Detect which cell encompasses the target text, then output its (x, y) center coordinate. 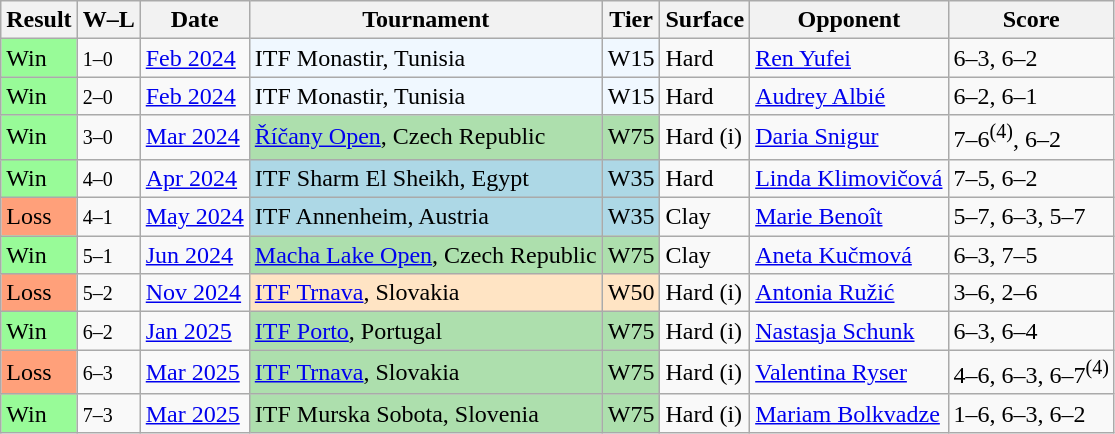
Mar 2024 (194, 138)
2–0 (108, 96)
Opponent (849, 20)
6–3, 6–2 (1031, 58)
Říčany Open, Czech Republic (426, 138)
7–5, 6–2 (1031, 178)
Antonia Ružić (849, 293)
7–6(4), 6–2 (1031, 138)
Ren Yufei (849, 58)
Nastasja Schunk (849, 331)
6–3, 6–4 (1031, 331)
Daria Snigur (849, 138)
7–3 (108, 413)
Score (1031, 20)
Result (39, 20)
ITF Porto, Portugal (426, 331)
Nov 2024 (194, 293)
5–2 (108, 293)
6–3 (108, 372)
May 2024 (194, 217)
Audrey Albié (849, 96)
Jun 2024 (194, 255)
3–6, 2–6 (1031, 293)
Tournament (426, 20)
1–6, 6–3, 6–2 (1031, 413)
Date (194, 20)
Macha Lake Open, Czech Republic (426, 255)
Marie Benoît (849, 217)
4–6, 6–3, 6–7(4) (1031, 372)
W–L (108, 20)
Tier (631, 20)
6–2 (108, 331)
4–0 (108, 178)
Valentina Ryser (849, 372)
Jan 2025 (194, 331)
Mariam Bolkvadze (849, 413)
5–7, 6–3, 5–7 (1031, 217)
1–0 (108, 58)
6–2, 6–1 (1031, 96)
ITF Sharm El Sheikh, Egypt (426, 178)
3–0 (108, 138)
ITF Annenheim, Austria (426, 217)
Linda Klimovičová (849, 178)
4–1 (108, 217)
6–3, 7–5 (1031, 255)
Apr 2024 (194, 178)
Surface (705, 20)
Aneta Kučmová (849, 255)
W50 (631, 293)
ITF Murska Sobota, Slovenia (426, 413)
5–1 (108, 255)
